Return the [x, y] coordinate for the center point of the cell that contains the specified text.  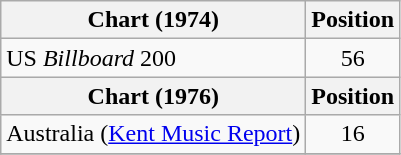
56 [353, 58]
16 [353, 134]
Australia (Kent Music Report) [154, 134]
Chart (1976) [154, 96]
Chart (1974) [154, 20]
US Billboard 200 [154, 58]
